Return the [X, Y] coordinate for the center point of the cell that contains the specified text.  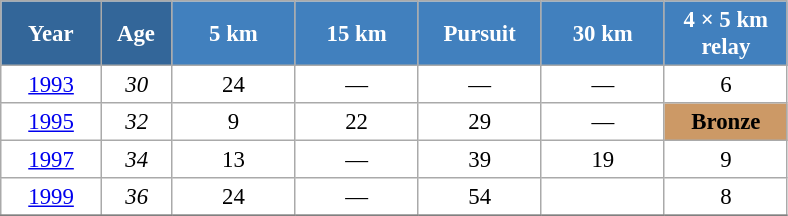
39 [480, 160]
Bronze [726, 122]
19 [602, 160]
1997 [52, 160]
30 [136, 85]
Age [136, 34]
Pursuit [480, 34]
8 [726, 197]
4 × 5 km relay [726, 34]
Year [52, 34]
30 km [602, 34]
32 [136, 122]
6 [726, 85]
1999 [52, 197]
5 km [234, 34]
1995 [52, 122]
54 [480, 197]
22 [356, 122]
1993 [52, 85]
36 [136, 197]
29 [480, 122]
13 [234, 160]
34 [136, 160]
15 km [356, 34]
